Search for the cell housing the specified text and yield its (X, Y) center coordinate. 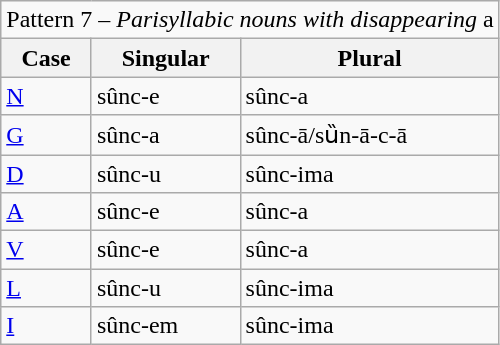
sûnc-em (166, 326)
N (46, 96)
sûnc-ā/sȕn-ā-c-ā (370, 135)
Pattern 7 – Parisyllabic nouns with disappearing a (250, 20)
V (46, 250)
G (46, 135)
A (46, 212)
Case (46, 58)
I (46, 326)
L (46, 288)
Plural (370, 58)
D (46, 173)
Singular (166, 58)
